Provide the (x, y) coordinate of the cell's center where the given text is located.  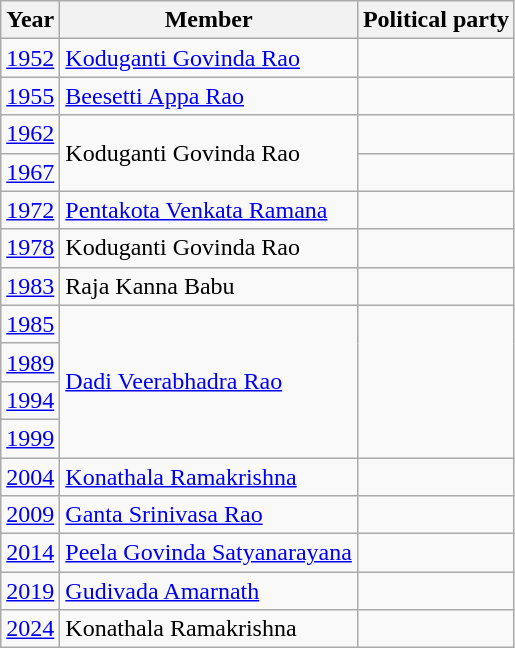
Gudivada Amarnath (209, 591)
Pentakota Venkata Ramana (209, 210)
1989 (30, 362)
1972 (30, 210)
2024 (30, 629)
Peela Govinda Satyanarayana (209, 553)
Member (209, 20)
2014 (30, 553)
1983 (30, 286)
1985 (30, 324)
1978 (30, 248)
Year (30, 20)
2019 (30, 591)
Raja Kanna Babu (209, 286)
1994 (30, 400)
1962 (30, 134)
2004 (30, 477)
Political party (436, 20)
Beesetti Appa Rao (209, 96)
1955 (30, 96)
Ganta Srinivasa Rao (209, 515)
2009 (30, 515)
Dadi Veerabhadra Rao (209, 381)
1952 (30, 58)
1999 (30, 438)
1967 (30, 172)
